Find where the given text appears and provide that cell's center as [x, y] coordinate. 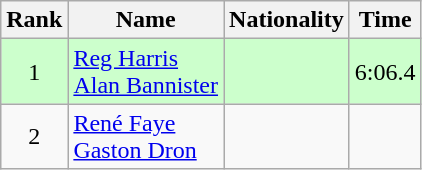
René FayeGaston Dron [146, 136]
6:06.4 [385, 72]
1 [34, 72]
Nationality [287, 20]
Reg HarrisAlan Bannister [146, 72]
Name [146, 20]
Rank [34, 20]
Time [385, 20]
2 [34, 136]
